Extract the [X, Y] coordinate from the center of the cell holding the provided text.  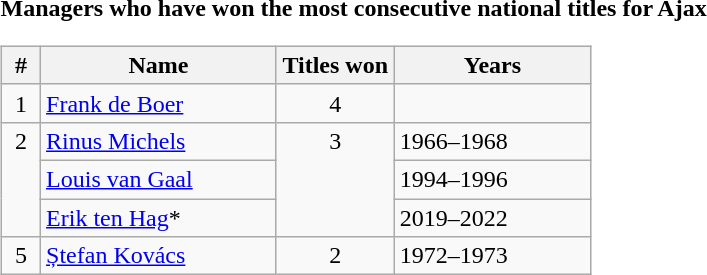
1966–1968 [492, 141]
1994–1996 [492, 179]
4 [335, 103]
2019–2022 [492, 217]
Frank de Boer [159, 103]
3 [335, 179]
Ștefan Kovács [159, 256]
1 [20, 103]
# [20, 65]
Years [492, 65]
Erik ten Hag* [159, 217]
Louis van Gaal [159, 179]
Titles won [335, 65]
5 [20, 256]
1972–1973 [492, 256]
Name [159, 65]
Rinus Michels [159, 141]
